Return (X, Y) of the center of cell containing provided text 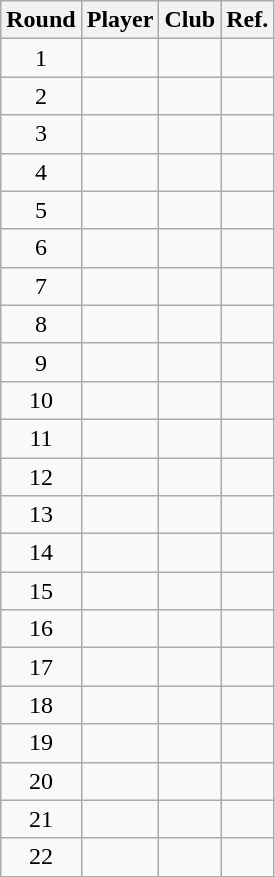
14 (41, 553)
21 (41, 819)
17 (41, 667)
12 (41, 477)
6 (41, 248)
5 (41, 210)
9 (41, 362)
Round (41, 20)
7 (41, 286)
2 (41, 96)
11 (41, 438)
Ref. (248, 20)
1 (41, 58)
3 (41, 134)
Player (120, 20)
20 (41, 781)
15 (41, 591)
10 (41, 400)
18 (41, 705)
22 (41, 857)
8 (41, 324)
Club (190, 20)
13 (41, 515)
4 (41, 172)
16 (41, 629)
19 (41, 743)
